Determine the [x, y] coordinate at the center of the cell enclosing the given text.  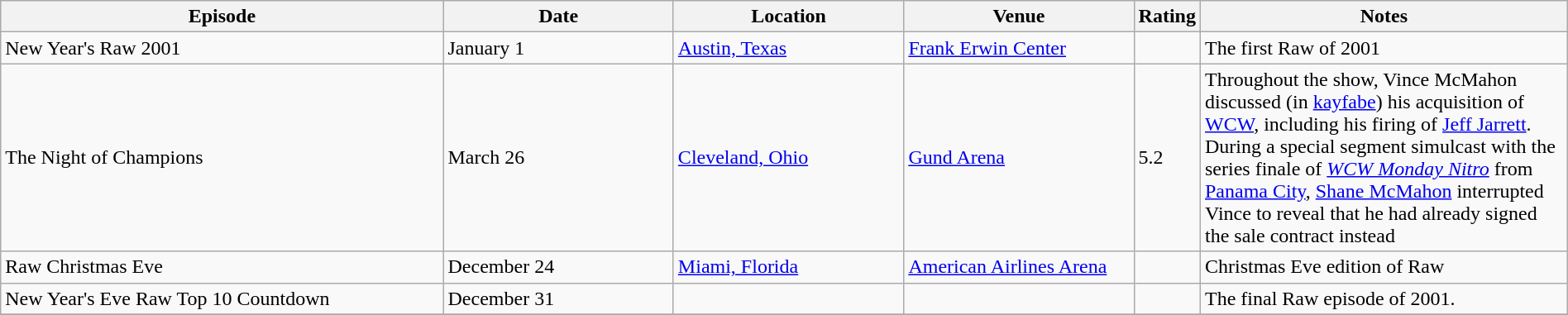
The Night of Champions [222, 157]
Raw Christmas Eve [222, 267]
5.2 [1167, 157]
Gund Arena [1019, 157]
The final Raw episode of 2001. [1384, 298]
December 24 [558, 267]
March 26 [558, 157]
Miami, Florida [789, 267]
Christmas Eve edition of Raw [1384, 267]
New Year's Raw 2001 [222, 48]
Rating [1167, 17]
Date [558, 17]
Cleveland, Ohio [789, 157]
Austin, Texas [789, 48]
January 1 [558, 48]
Episode [222, 17]
Location [789, 17]
American Airlines Arena [1019, 267]
Venue [1019, 17]
The first Raw of 2001 [1384, 48]
New Year's Eve Raw Top 10 Countdown [222, 298]
Notes [1384, 17]
Frank Erwin Center [1019, 48]
December 31 [558, 298]
